Find where the given text appears and provide that cell's center as (x, y) coordinate. 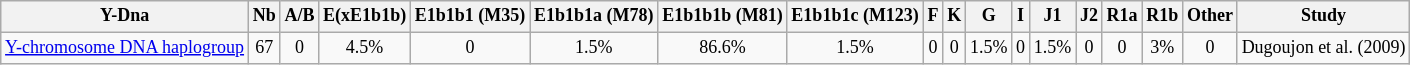
Y-chromosome DNA haplogroup (125, 48)
Study (1324, 16)
R1b (1162, 16)
Y-Dna (125, 16)
3% (1162, 48)
G (989, 16)
E(xE1b1b) (365, 16)
K (954, 16)
86.6% (722, 48)
E1b1b1 (M35) (470, 16)
Nb (264, 16)
E1b1b1c (M123) (855, 16)
F (933, 16)
A/B (300, 16)
E1b1b1a (M78) (594, 16)
I (1021, 16)
E1b1b1b (M81) (722, 16)
J2 (1090, 16)
67 (264, 48)
Other (1210, 16)
4.5% (365, 48)
Dugoujon et al. (2009) (1324, 48)
R1a (1122, 16)
J1 (1052, 16)
